Provide the [X, Y] coordinate of the cell's center where the given text is located.  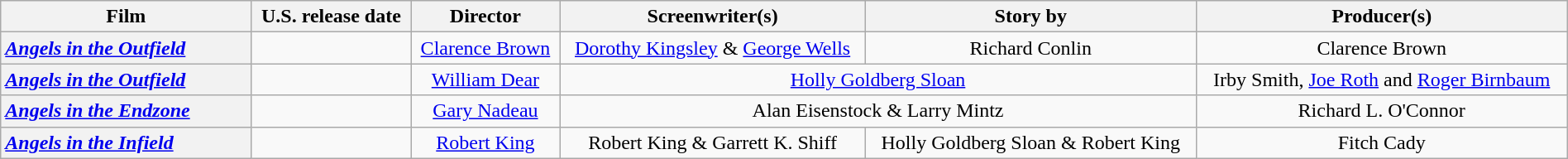
Producer(s) [1381, 17]
U.S. release date [331, 17]
Robert King & Garrett K. Shiff [713, 142]
Irby Smith, Joe Roth and Roger Birnbaum [1381, 79]
Angels in the Infield [126, 142]
Alan Eisenstock & Larry Mintz [878, 111]
Holly Goldberg Sloan [878, 79]
Richard Conlin [1030, 48]
Gary Nadeau [485, 111]
Story by [1030, 17]
Fitch Cady [1381, 142]
Screenwriter(s) [713, 17]
Dorothy Kingsley & George Wells [713, 48]
William Dear [485, 79]
Holly Goldberg Sloan & Robert King [1030, 142]
Film [126, 17]
Richard L. O'Connor [1381, 111]
Robert King [485, 142]
Angels in the Endzone [126, 111]
Director [485, 17]
